Find where the given text appears and provide that cell's center as (X, Y) coordinate. 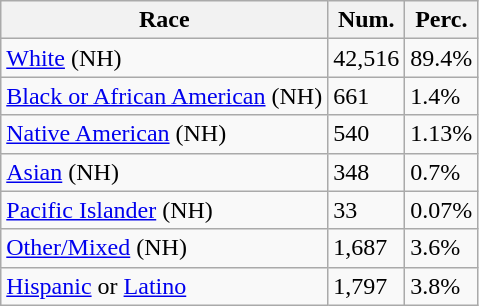
Black or African American (NH) (164, 96)
33 (366, 210)
1.4% (442, 96)
Native American (NH) (164, 134)
Other/Mixed (NH) (164, 248)
Num. (366, 20)
1.13% (442, 134)
89.4% (442, 58)
348 (366, 172)
Hispanic or Latino (164, 286)
0.7% (442, 172)
3.6% (442, 248)
3.8% (442, 286)
42,516 (366, 58)
661 (366, 96)
Race (164, 20)
Perc. (442, 20)
0.07% (442, 210)
1,687 (366, 248)
Asian (NH) (164, 172)
1,797 (366, 286)
540 (366, 134)
Pacific Islander (NH) (164, 210)
White (NH) (164, 58)
